For the text-containing cell, return its midpoint in (x, y) coordinate format. 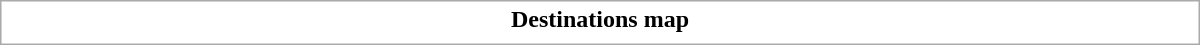
Destinations map (600, 19)
